Scan for the cell matching the given text and deliver its (x, y) coordinate at center. 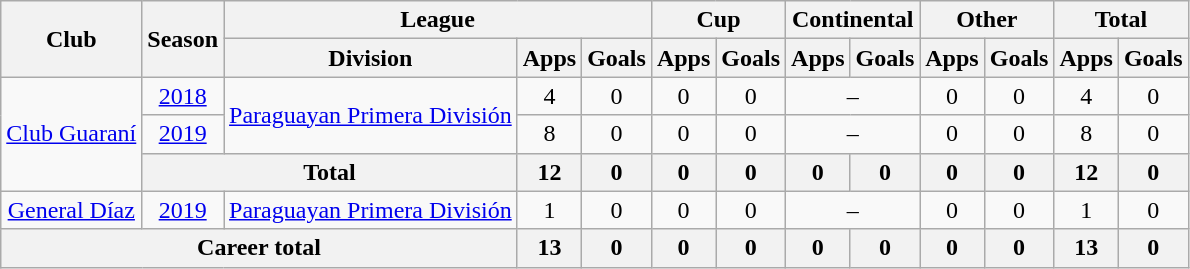
2018 (183, 96)
Club (72, 39)
Season (183, 39)
Club Guaraní (72, 134)
Continental (853, 20)
Career total (259, 248)
Division (371, 58)
League (438, 20)
Other (987, 20)
General Díaz (72, 210)
Cup (718, 20)
